Capture the cell that displays the provided text and extract its [X, Y] central coordinate. 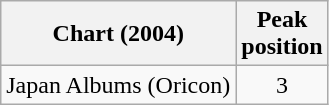
3 [282, 85]
Peakposition [282, 34]
Japan Albums (Oricon) [118, 85]
Chart (2004) [118, 34]
